Search for the cell housing the specified text and yield its (X, Y) center coordinate. 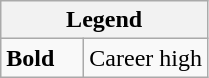
Legend (104, 20)
Career high (146, 58)
Bold (42, 58)
